Provide the [x, y] coordinate of the cell's center where the given text is located.  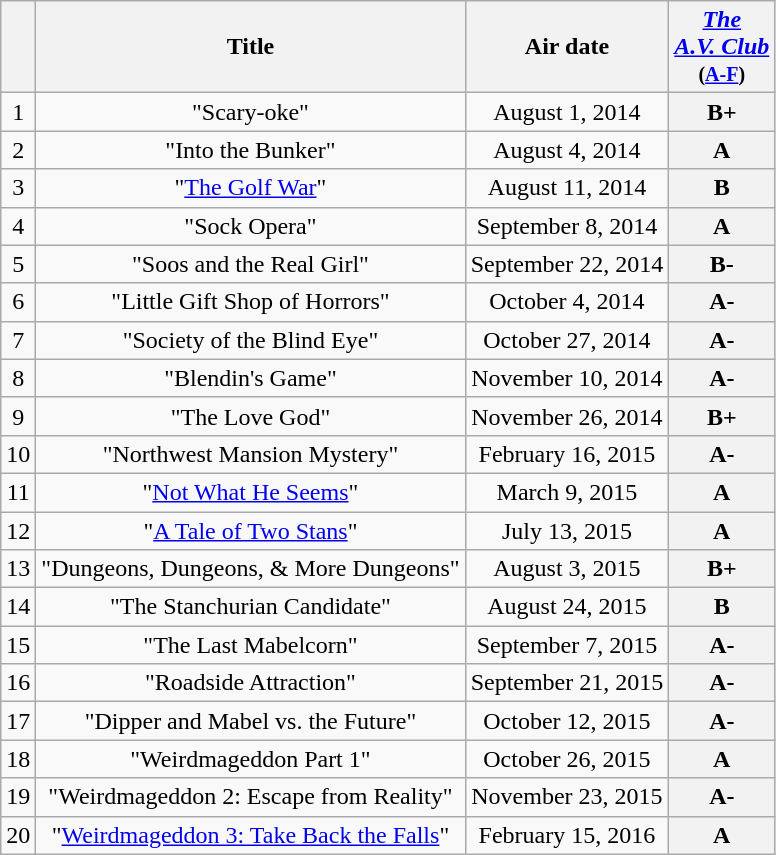
September 8, 2014 [567, 226]
19 [18, 797]
November 10, 2014 [567, 378]
15 [18, 645]
"Blendin's Game" [250, 378]
"A Tale of Two Stans" [250, 531]
March 9, 2015 [567, 492]
Air date [567, 47]
4 [18, 226]
3 [18, 188]
16 [18, 683]
"Weirdmageddon 3: Take Back the Falls" [250, 835]
7 [18, 340]
September 7, 2015 [567, 645]
"Soos and the Real Girl" [250, 264]
"Sock Opera" [250, 226]
September 21, 2015 [567, 683]
"The Last Mabelcorn" [250, 645]
October 27, 2014 [567, 340]
February 15, 2016 [567, 835]
13 [18, 569]
August 3, 2015 [567, 569]
5 [18, 264]
October 26, 2015 [567, 759]
8 [18, 378]
"Northwest Mansion Mystery" [250, 454]
February 16, 2015 [567, 454]
"Roadside Attraction" [250, 683]
10 [18, 454]
1 [18, 112]
12 [18, 531]
20 [18, 835]
July 13, 2015 [567, 531]
November 23, 2015 [567, 797]
B- [722, 264]
"Little Gift Shop of Horrors" [250, 302]
"Dipper and Mabel vs. the Future" [250, 721]
"Scary-oke" [250, 112]
August 4, 2014 [567, 150]
"Dungeons, Dungeons, & More Dungeons" [250, 569]
"Weirdmageddon Part 1" [250, 759]
"Not What He Seems" [250, 492]
"The Stanchurian Candidate" [250, 607]
18 [18, 759]
October 4, 2014 [567, 302]
August 11, 2014 [567, 188]
"Into the Bunker" [250, 150]
6 [18, 302]
9 [18, 416]
17 [18, 721]
"The Golf War" [250, 188]
September 22, 2014 [567, 264]
The A.V. Club(A-F) [722, 47]
November 26, 2014 [567, 416]
Title [250, 47]
"Society of the Blind Eye" [250, 340]
October 12, 2015 [567, 721]
11 [18, 492]
August 1, 2014 [567, 112]
14 [18, 607]
"Weirdmageddon 2: Escape from Reality" [250, 797]
August 24, 2015 [567, 607]
2 [18, 150]
"The Love God" [250, 416]
